From the cell containing the given text, extract its center point as [X, Y] coordinate. 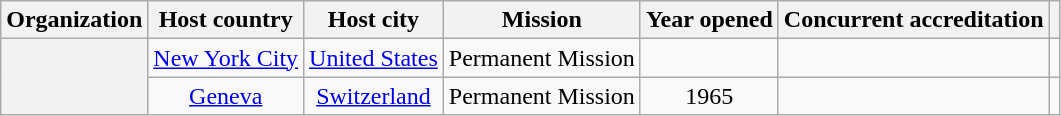
Concurrent accreditation [914, 20]
Organization [74, 20]
Geneva [226, 96]
1965 [709, 96]
Host city [374, 20]
Year opened [709, 20]
Host country [226, 20]
United States [374, 58]
New York City [226, 58]
Mission [542, 20]
Switzerland [374, 96]
